For the text-containing cell, return its midpoint in (x, y) coordinate format. 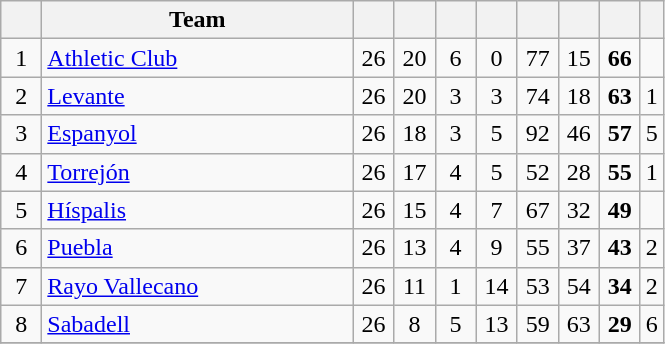
17 (414, 172)
59 (538, 324)
29 (620, 324)
92 (538, 134)
9 (496, 248)
53 (538, 286)
Puebla (198, 248)
28 (578, 172)
46 (578, 134)
14 (496, 286)
57 (620, 134)
Torrejón (198, 172)
Espanyol (198, 134)
0 (496, 58)
32 (578, 210)
Team (198, 20)
37 (578, 248)
49 (620, 210)
77 (538, 58)
34 (620, 286)
Athletic Club (198, 58)
67 (538, 210)
66 (620, 58)
74 (538, 96)
54 (578, 286)
43 (620, 248)
Híspalis (198, 210)
Rayo Vallecano (198, 286)
Levante (198, 96)
11 (414, 286)
Sabadell (198, 324)
52 (538, 172)
